Scan for the cell matching the given text and deliver its (X, Y) coordinate at center. 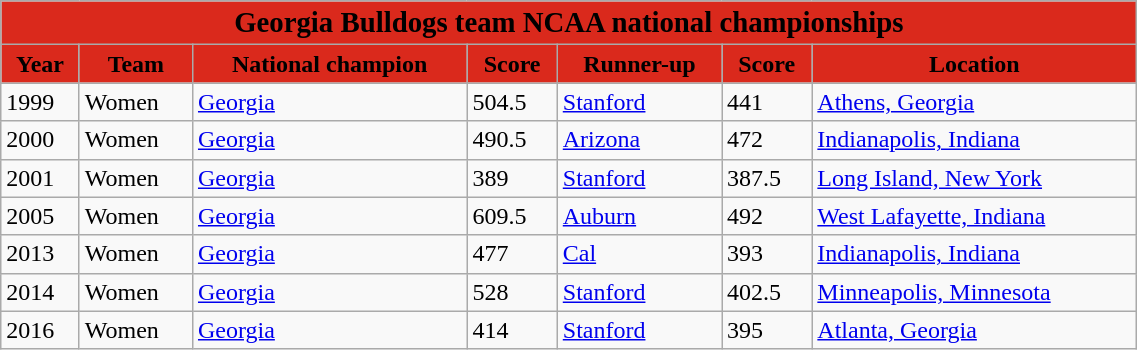
Runner-up (639, 64)
Long Island, New York (974, 178)
2014 (40, 292)
2001 (40, 178)
490.5 (512, 140)
Atlanta, Georgia (974, 330)
Year (40, 64)
2005 (40, 216)
Cal (639, 254)
387.5 (767, 178)
414 (512, 330)
402.5 (767, 292)
National champion (329, 64)
528 (512, 292)
492 (767, 216)
2013 (40, 254)
395 (767, 330)
609.5 (512, 216)
1999 (40, 102)
2000 (40, 140)
Georgia Bulldogs team NCAA national championships (569, 23)
441 (767, 102)
Location (974, 64)
389 (512, 178)
504.5 (512, 102)
393 (767, 254)
West Lafayette, Indiana (974, 216)
472 (767, 140)
Athens, Georgia (974, 102)
Minneapolis, Minnesota (974, 292)
477 (512, 254)
Auburn (639, 216)
Arizona (639, 140)
Team (136, 64)
2016 (40, 330)
